Return the (x, y) coordinate for the center point of the cell that contains the specified text.  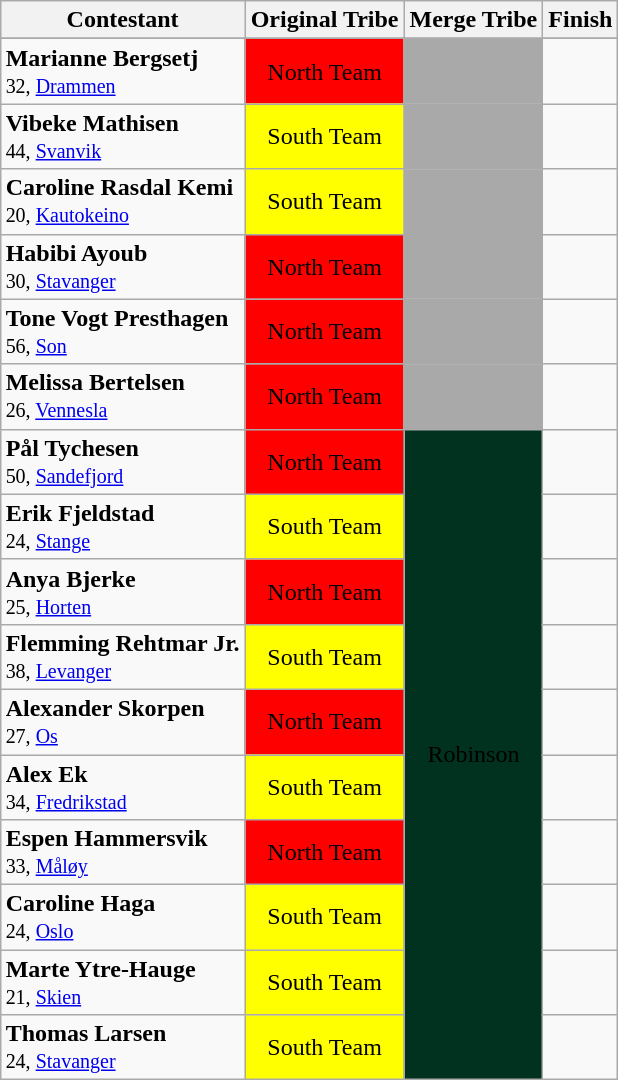
Finish (580, 20)
Tone Vogt Presthagen56, Son (122, 332)
Caroline Rasdal Kemi20, Kautokeino (122, 202)
Thomas Larsen24, Stavanger (122, 1048)
Melissa Bertelsen26, Vennesla (122, 396)
Marte Ytre-Hauge21, Skien (122, 982)
Vibeke Mathisen44, Svanvik (122, 136)
Merge Tribe (474, 20)
Flemming Rehtmar Jr.38, Levanger (122, 656)
Habibi Ayoub30, Stavanger (122, 266)
Espen Hammersvik33, Måløy (122, 852)
Marianne Bergsetj32, Drammen (122, 72)
Original Tribe (324, 20)
Anya Bjerke25, Horten (122, 592)
Robinson (474, 754)
Alex Ek34, Fredrikstad (122, 786)
Erik Fjeldstad24, Stange (122, 526)
Caroline Haga24, Oslo (122, 918)
Alexander Skorpen27, Os (122, 722)
Pål Tychesen50, Sandefjord (122, 462)
Contestant (122, 20)
